Identify which cell holds the provided text, then report its [X, Y] central coordinate. 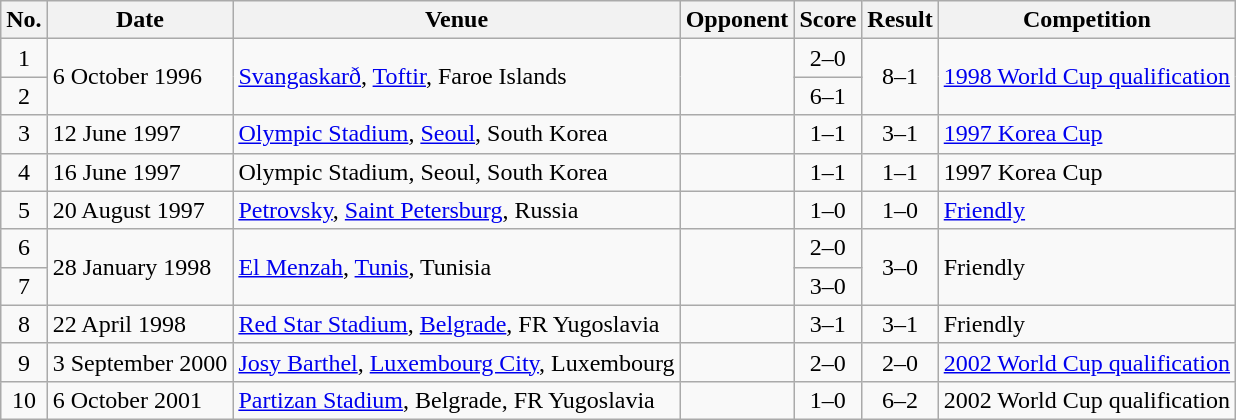
4 [24, 172]
1 [24, 58]
12 June 1997 [140, 134]
Petrovsky, Saint Petersburg, Russia [456, 210]
7 [24, 286]
6 October 2001 [140, 400]
8 [24, 324]
5 [24, 210]
9 [24, 362]
6–2 [900, 400]
16 June 1997 [140, 172]
22 April 1998 [140, 324]
6 October 1996 [140, 77]
10 [24, 400]
Competition [1086, 20]
3 [24, 134]
Josy Barthel, Luxembourg City, Luxembourg [456, 362]
Red Star Stadium, Belgrade, FR Yugoslavia [456, 324]
Opponent [737, 20]
Score [828, 20]
Partizan Stadium, Belgrade, FR Yugoslavia [456, 400]
Venue [456, 20]
6–1 [828, 96]
1998 World Cup qualification [1086, 77]
Svangaskarð, Toftir, Faroe Islands [456, 77]
El Menzah, Tunis, Tunisia [456, 267]
3 September 2000 [140, 362]
8–1 [900, 77]
No. [24, 20]
20 August 1997 [140, 210]
2 [24, 96]
6 [24, 248]
28 January 1998 [140, 267]
Date [140, 20]
Result [900, 20]
